Capture the cell that displays the provided text and extract its [X, Y] central coordinate. 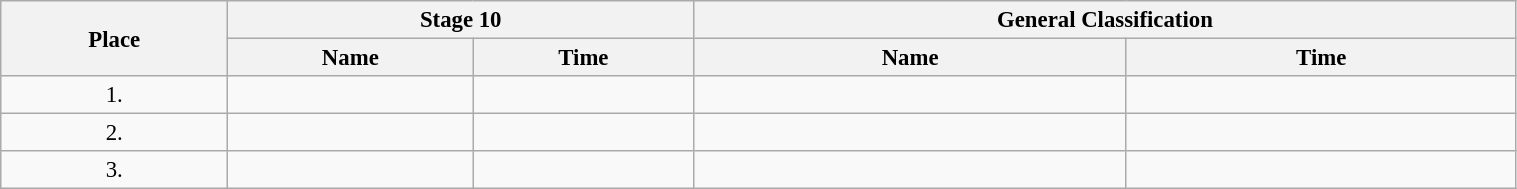
General Classification [1105, 20]
Stage 10 [461, 20]
1. [114, 95]
2. [114, 133]
Place [114, 38]
3. [114, 170]
